Search for the cell housing the specified text and yield its [x, y] center coordinate. 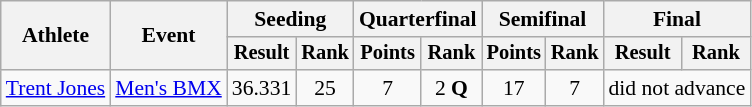
25 [325, 88]
Quarterfinal [418, 19]
17 [514, 88]
Final [678, 19]
Semifinal [543, 19]
Men's BMX [168, 88]
Event [168, 36]
did not advance [678, 88]
36.331 [262, 88]
Seeding [290, 19]
Athlete [56, 36]
Trent Jones [56, 88]
2 Q [451, 88]
